Locate the cell with the specified text and output its (x, y) center coordinate. 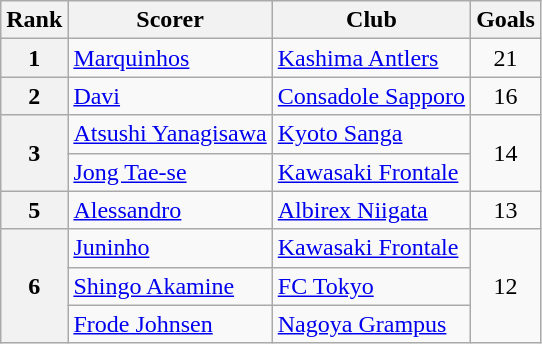
2 (34, 96)
Club (371, 20)
6 (34, 286)
Shingo Akamine (170, 286)
Goals (506, 20)
Scorer (170, 20)
1 (34, 58)
Jong Tae-se (170, 172)
21 (506, 58)
Kashima Antlers (371, 58)
Kyoto Sanga (371, 134)
5 (34, 210)
3 (34, 153)
Albirex Niigata (371, 210)
Davi (170, 96)
FC Tokyo (371, 286)
Frode Johnsen (170, 324)
Alessandro (170, 210)
16 (506, 96)
Atsushi Yanagisawa (170, 134)
13 (506, 210)
Juninho (170, 248)
Consadole Sapporo (371, 96)
Nagoya Grampus (371, 324)
Rank (34, 20)
Marquinhos (170, 58)
14 (506, 153)
12 (506, 286)
